Identify which cell holds the provided text, then report its (X, Y) central coordinate. 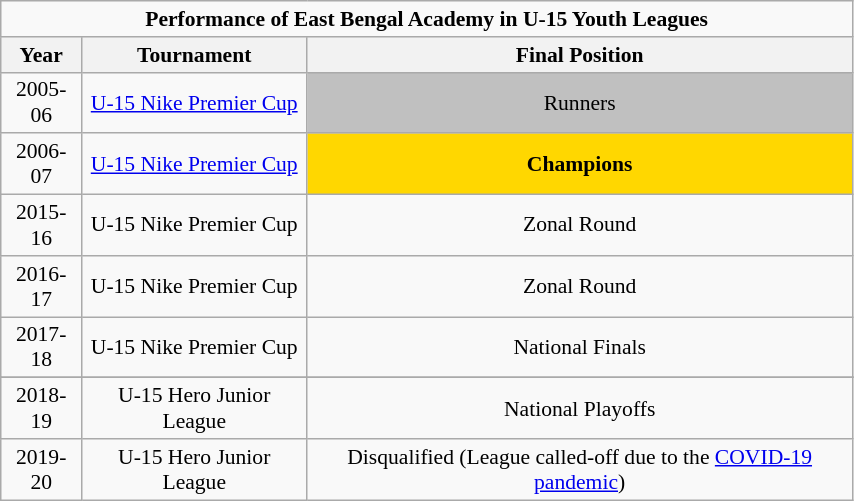
National Playoffs (580, 408)
2018-19 (42, 408)
2017-18 (42, 348)
Runners (580, 102)
Final Position (580, 55)
2015-16 (42, 226)
Champions (580, 164)
National Finals (580, 348)
Tournament (194, 55)
Performance of East Bengal Academy in U-15 Youth Leagues (427, 19)
Disqualified (League called-off due to the COVID-19 pandemic) (580, 470)
2005-06 (42, 102)
2019-20 (42, 470)
2006-07 (42, 164)
Year (42, 55)
2016-17 (42, 286)
